Provide the [x, y] coordinate of the cell's center where the given text is located.  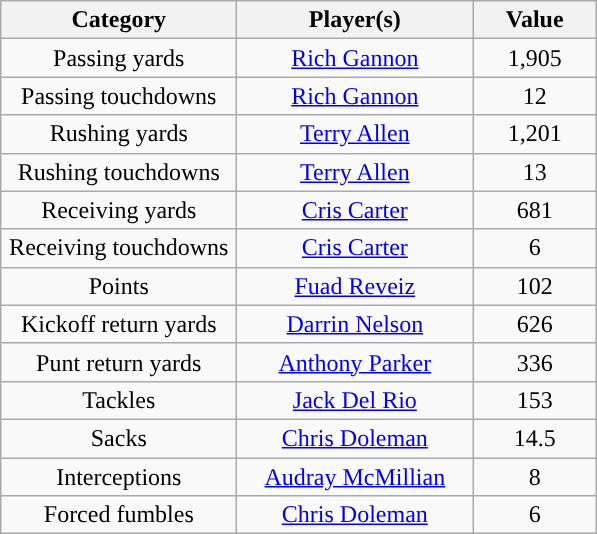
1,905 [535, 58]
Points [119, 286]
Passing yards [119, 58]
Category [119, 20]
Anthony Parker [355, 362]
Audray McMillian [355, 477]
Player(s) [355, 20]
8 [535, 477]
Kickoff return yards [119, 324]
Value [535, 20]
13 [535, 172]
Punt return yards [119, 362]
Fuad Reveiz [355, 286]
Receiving yards [119, 210]
1,201 [535, 134]
153 [535, 400]
102 [535, 286]
Receiving touchdowns [119, 248]
Interceptions [119, 477]
681 [535, 210]
626 [535, 324]
Passing touchdowns [119, 96]
Rushing touchdowns [119, 172]
Sacks [119, 438]
Darrin Nelson [355, 324]
336 [535, 362]
14.5 [535, 438]
12 [535, 96]
Jack Del Rio [355, 400]
Tackles [119, 400]
Forced fumbles [119, 515]
Rushing yards [119, 134]
